For the text-containing cell, return its midpoint in (x, y) coordinate format. 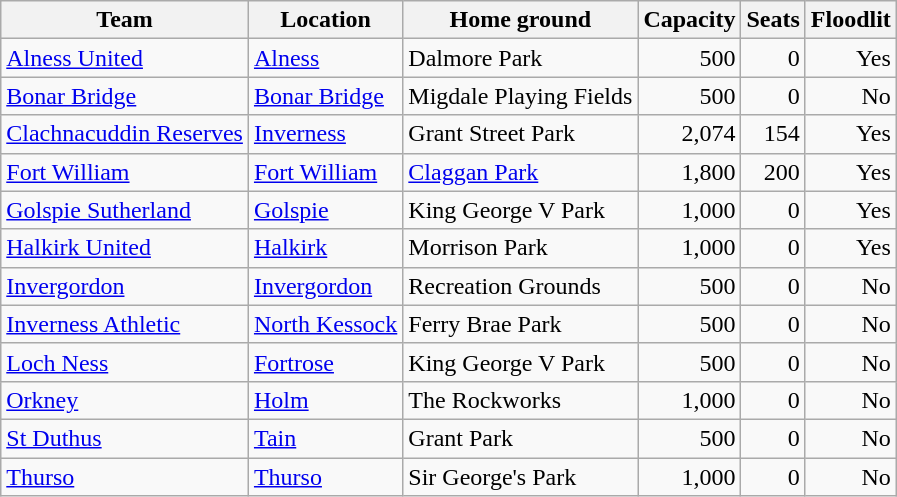
Alness United (125, 58)
Floodlit (850, 20)
2,074 (690, 134)
Team (125, 20)
Morrison Park (520, 248)
The Rockworks (520, 400)
Ferry Brae Park (520, 324)
St Duthus (125, 438)
Tain (325, 438)
Migdale Playing Fields (520, 96)
Capacity (690, 20)
Alness (325, 58)
Location (325, 20)
1,800 (690, 172)
Orkney (125, 400)
154 (773, 134)
Loch Ness (125, 362)
Golspie Sutherland (125, 210)
Claggan Park (520, 172)
Dalmore Park (520, 58)
Recreation Grounds (520, 286)
Halkirk (325, 248)
Sir George's Park (520, 477)
Seats (773, 20)
200 (773, 172)
Inverness (325, 134)
Grant Park (520, 438)
Grant Street Park (520, 134)
Halkirk United (125, 248)
Holm (325, 400)
Inverness Athletic (125, 324)
North Kessock (325, 324)
Home ground (520, 20)
Fortrose (325, 362)
Golspie (325, 210)
Clachnacuddin Reserves (125, 134)
